For the text-containing cell, return its midpoint in [X, Y] coordinate format. 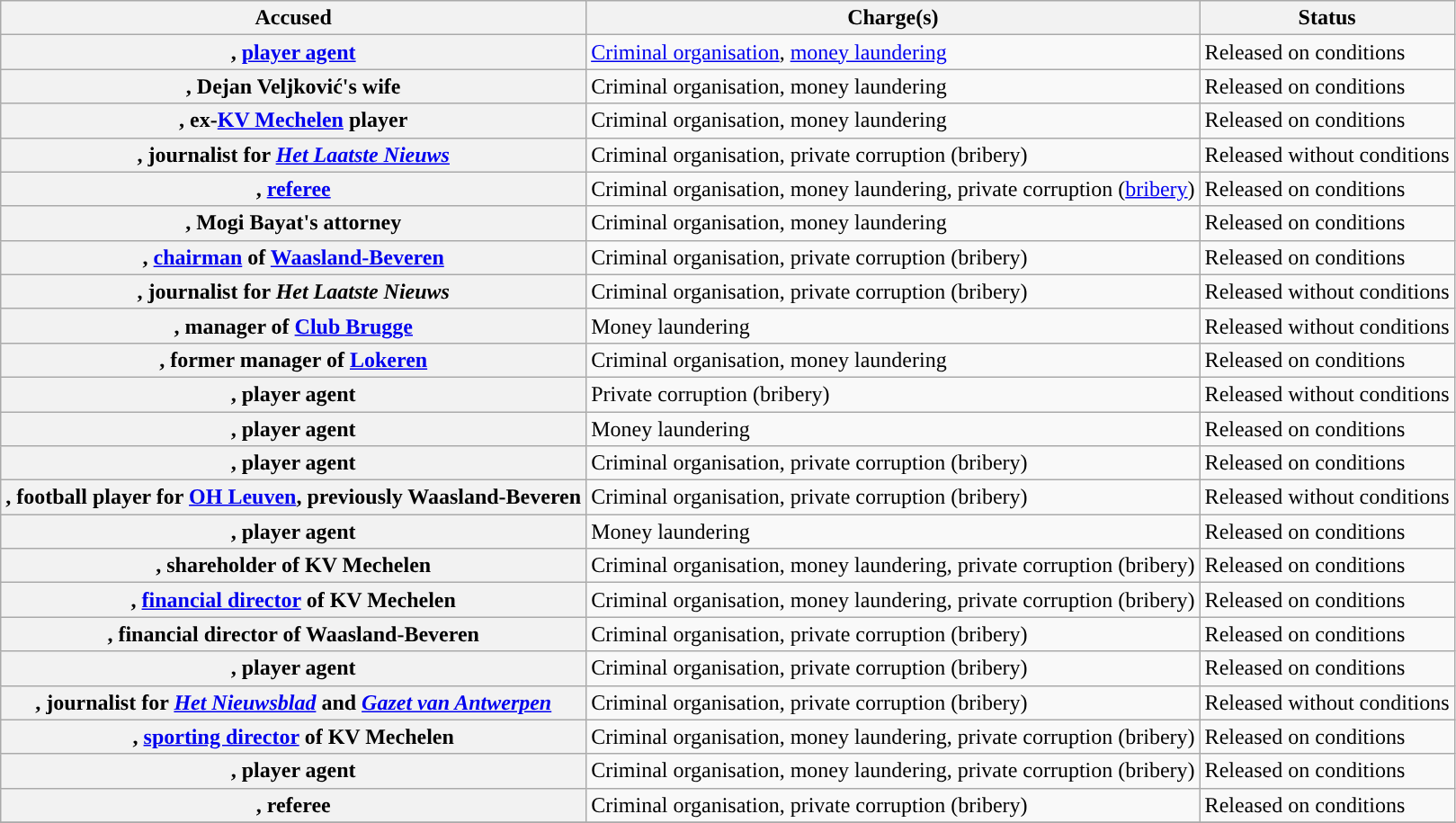
, financial director of KV Mechelen [293, 600]
Status [1327, 18]
Charge(s) [893, 18]
, financial director of Waasland-Beveren [293, 634]
, ex-KV Mechelen player [293, 121]
Private corruption (bribery) [893, 394]
, former manager of Lokeren [293, 360]
, sporting director of KV Mechelen [293, 737]
, journalist for Het Nieuwsblad and Gazet van Antwerpen [293, 702]
, manager of Club Brugge [293, 326]
, chairman of Waasland-Beveren [293, 257]
, Dejan Veljković's wife [293, 86]
Accused [293, 18]
, Mogi Bayat's attorney [293, 223]
, football player for OH Leuven, previously Waasland-Beveren [293, 497]
, shareholder of KV Mechelen [293, 566]
